Extract the [x, y] coordinate from the center of the cell holding the provided text.  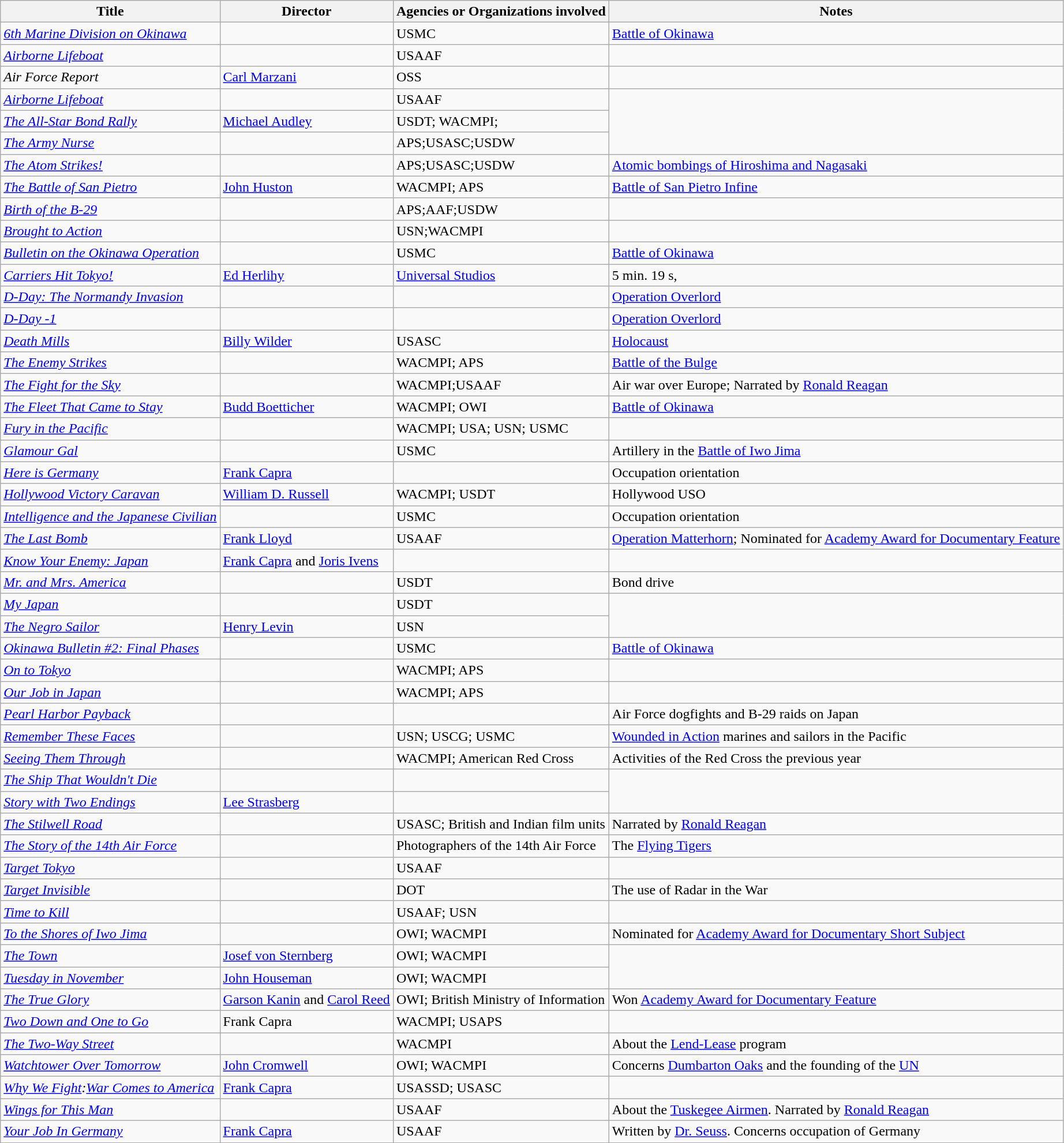
Carl Marzani [306, 77]
Time to Kill [110, 912]
The Last Bomb [110, 538]
Activities of the Red Cross the previous year [836, 758]
USASC; British and Indian film units [501, 824]
Narrated by Ronald Reagan [836, 824]
Michael Audley [306, 121]
USDT; WACMPI; [501, 121]
USN [501, 626]
Concerns Dumbarton Oaks and the founding of the UN [836, 1066]
Notes [836, 12]
Air Force Report [110, 77]
Intelligence and the Japanese Civilian [110, 516]
OWI; British Ministry of Information [501, 1000]
The Flying Tigers [836, 846]
Bond drive [836, 582]
The Fight for the Sky [110, 385]
Okinawa Bulletin #2: Final Phases [110, 649]
USAAF; USN [501, 912]
USASSD; USASC [501, 1088]
Brought to Action [110, 231]
Fury in the Pacific [110, 429]
On to Tokyo [110, 670]
The Atom Strikes! [110, 165]
Wings for This Man [110, 1110]
D-Day: The Normandy Invasion [110, 297]
Our Job in Japan [110, 692]
WACMPI; USDT [501, 494]
The Enemy Strikes [110, 363]
Death Mills [110, 341]
The Negro Sailor [110, 626]
Know Your Enemy: Japan [110, 560]
The Army Nurse [110, 143]
USN; USCG; USMC [501, 736]
WACMPI [501, 1044]
5 min. 19 s, [836, 275]
Watchtower Over Tomorrow [110, 1066]
Operation Matterhorn; Nominated for Academy Award for Documentary Feature [836, 538]
The All-Star Bond Rally [110, 121]
WACMPI; USA; USN; USMC [501, 429]
DOT [501, 890]
Universal Studios [501, 275]
Frank Lloyd [306, 538]
APS;AAF;USDW [501, 209]
WACMPI;USAAF [501, 385]
Here is Germany [110, 473]
Billy Wilder [306, 341]
Battle of the Bulge [836, 363]
Garson Kanin and Carol Reed [306, 1000]
Air war over Europe; Narrated by Ronald Reagan [836, 385]
D-Day -1 [110, 319]
Artillery in the Battle of Iwo Jima [836, 451]
William D. Russell [306, 494]
Henry Levin [306, 626]
Target Tokyo [110, 868]
Carriers Hit Tokyo! [110, 275]
Budd Boetticher [306, 407]
Target Invisible [110, 890]
USASC [501, 341]
Battle of San Pietro Infine [836, 187]
John Houseman [306, 978]
WACMPI; OWI [501, 407]
John Huston [306, 187]
The Two-Way Street [110, 1044]
Seeing Them Through [110, 758]
The use of Radar in the War [836, 890]
Won Academy Award for Documentary Feature [836, 1000]
The Battle of San Pietro [110, 187]
Wounded in Action marines and sailors in the Pacific [836, 736]
6th Marine Division on Okinawa [110, 33]
USN;WACMPI [501, 231]
About the Tuskegee Airmen. Narrated by Ronald Reagan [836, 1110]
Holocaust [836, 341]
WACMPI; USAPS [501, 1022]
To the Shores of Iwo Jima [110, 934]
Written by Dr. Seuss. Concerns occupation of Germany [836, 1131]
Air Force dogfights and B-29 raids on Japan [836, 714]
Tuesday in November [110, 978]
Birth of the B-29 [110, 209]
Two Down and One to Go [110, 1022]
Bulletin on the Okinawa Operation [110, 253]
Atomic bombings of Hiroshima and Nagasaki [836, 165]
About the Lend-Lease program [836, 1044]
The Story of the 14th Air Force [110, 846]
Title [110, 12]
Remember These Faces [110, 736]
The Fleet That Came to Stay [110, 407]
Your Job In Germany [110, 1131]
WACMPI; American Red Cross [501, 758]
The Stilwell Road [110, 824]
The True Glory [110, 1000]
Hollywood Victory Caravan [110, 494]
Hollywood USO [836, 494]
Why We Fight:War Comes to America [110, 1088]
The Ship That Wouldn't Die [110, 780]
The Town [110, 955]
Story with Two Endings [110, 802]
Josef von Sternberg [306, 955]
Frank Capra and Joris Ivens [306, 560]
Director [306, 12]
OSS [501, 77]
Lee Strasberg [306, 802]
Agencies or Organizations involved [501, 12]
Nominated for Academy Award for Documentary Short Subject [836, 934]
Glamour Gal [110, 451]
Pearl Harbor Payback [110, 714]
My Japan [110, 604]
Ed Herlihy [306, 275]
John Cromwell [306, 1066]
Photographers of the 14th Air Force [501, 846]
Mr. and Mrs. America [110, 582]
